Detect which cell encompasses the target text, then output its (X, Y) center coordinate. 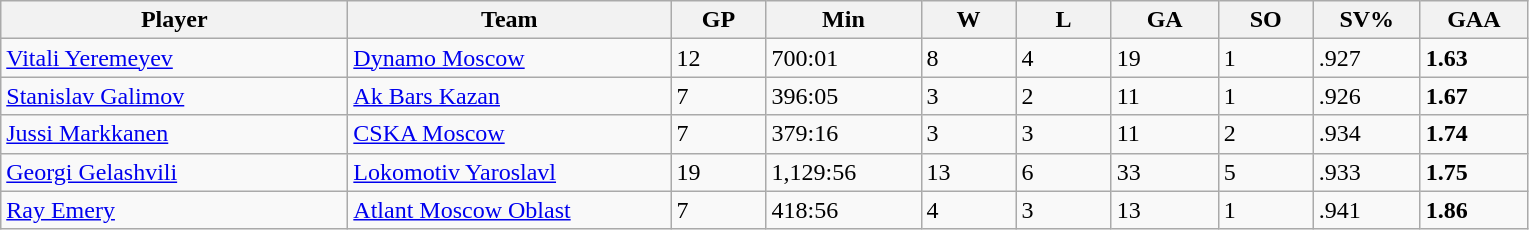
1,129:56 (844, 172)
.933 (1366, 172)
CSKA Moscow (510, 134)
Jussi Markkanen (174, 134)
Georgi Gelashvili (174, 172)
.934 (1366, 134)
GA (1164, 20)
396:05 (844, 96)
700:01 (844, 58)
1.67 (1474, 96)
379:16 (844, 134)
Ak Bars Kazan (510, 96)
12 (718, 58)
Dynamo Moscow (510, 58)
6 (1064, 172)
8 (968, 58)
W (968, 20)
.926 (1366, 96)
Team (510, 20)
.927 (1366, 58)
Ray Emery (174, 210)
.941 (1366, 210)
1.63 (1474, 58)
Stanislav Galimov (174, 96)
SV% (1366, 20)
1.86 (1474, 210)
418:56 (844, 210)
L (1064, 20)
Atlant Moscow Oblast (510, 210)
SO (1266, 20)
1.74 (1474, 134)
5 (1266, 172)
1.75 (1474, 172)
Player (174, 20)
GAA (1474, 20)
Lokomotiv Yaroslavl (510, 172)
Vitali Yeremeyev (174, 58)
GP (718, 20)
33 (1164, 172)
Min (844, 20)
